Output the [X, Y] coordinate of the center of the cell containing the given text.  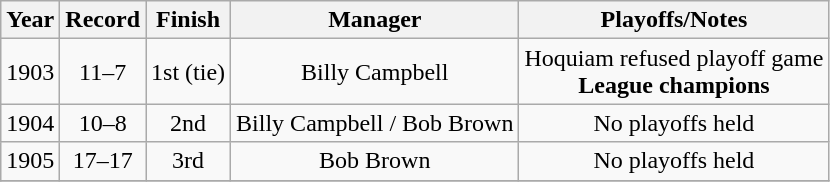
Playoffs/Notes [674, 20]
Hoquiam refused playoff game League champions [674, 72]
17–17 [103, 161]
Finish [188, 20]
1st (tie) [188, 72]
1905 [30, 161]
10–8 [103, 123]
3rd [188, 161]
Billy Campbell / Bob Brown [375, 123]
11–7 [103, 72]
Manager [375, 20]
Record [103, 20]
Billy Campbell [375, 72]
1903 [30, 72]
Year [30, 20]
2nd [188, 123]
1904 [30, 123]
Bob Brown [375, 161]
